Search for the cell housing the specified text and yield its (x, y) center coordinate. 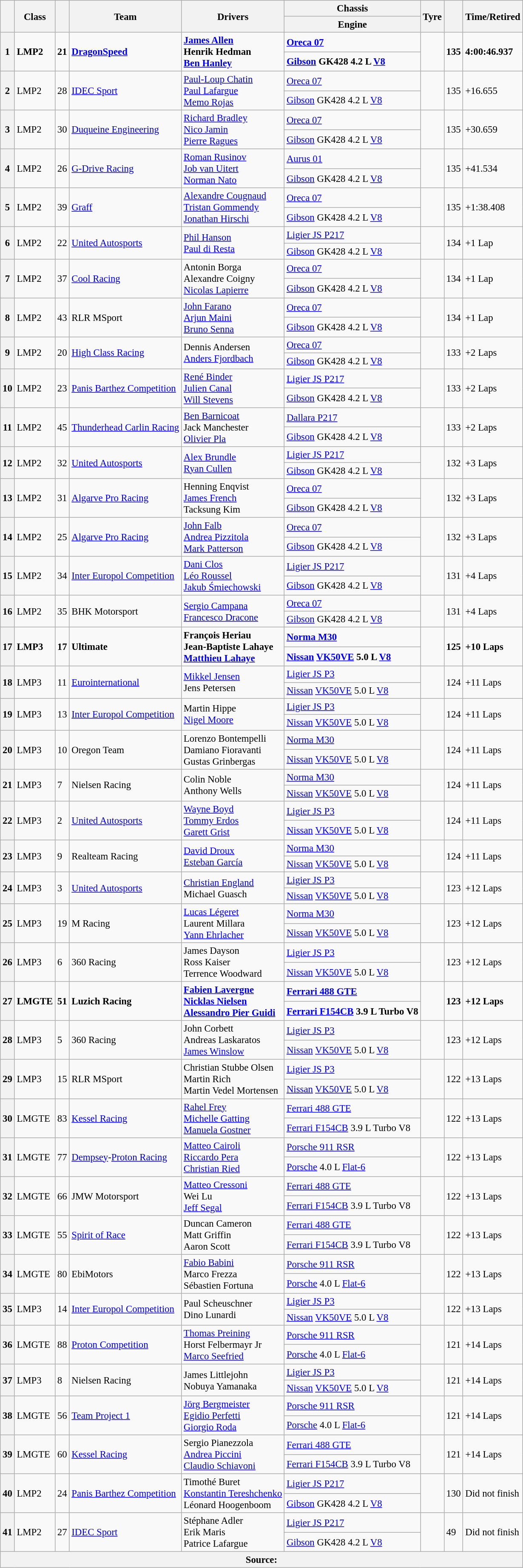
Jörg Bergmeister Egidio Perfetti Giorgio Roda (233, 1416)
G-Drive Racing (125, 169)
Lorenzo Bontempelli Damiano Fioravanti Gustas Grinbergas (233, 750)
Christian England Michael Guasch (233, 888)
Cool Racing (125, 278)
François Heriau Jean-Baptiste Lahaye Matthieu Lahaye (233, 647)
43 (62, 318)
Tyre (432, 16)
16 (8, 611)
John Farano Arjun Maini Bruno Senna (233, 318)
29 (8, 1079)
18 (8, 683)
Lucas Légeret Laurent Millara Yann Ehrlacher (233, 924)
66 (62, 1196)
Matteo Cressoni Wei Lu Jeff Segal (233, 1196)
33 (8, 1235)
EbiMotors (125, 1274)
Oregon Team (125, 750)
55 (62, 1235)
Fabien Lavergne Nicklas Nielsen Alessandro Pier Guidi (233, 1001)
1 (8, 52)
Antonin Borga Alexandre Coigny Nicolas Lapierre (233, 278)
Eurointernational (125, 683)
4 (8, 169)
77 (62, 1157)
Timothé Buret Konstantin Tereshchenko Léonard Hoogenboom (233, 1494)
40 (8, 1494)
Time/Retired (493, 16)
4:00:46.937 (493, 52)
+16.655 (493, 91)
James Allen Henrik Hedman Ben Hanley (233, 52)
Alex Brundle Ryan Cullen (233, 462)
Team (125, 16)
Duncan Cameron Matt Griffin Aaron Scott (233, 1235)
Dempsey-Proton Racing (125, 1157)
Team Project 1 (125, 1416)
Sergio Pianezzola Andrea Piccini Claudio Schiavoni (233, 1455)
Thomas Preining Horst Felbermayr Jr Marco Seefried (233, 1345)
56 (62, 1416)
Rahel Frey Michelle Gatting Manuela Gostner (233, 1118)
Paul Scheuschner Dino Lunardi (233, 1309)
Sergio Campana Francesco Dracone (233, 611)
John Corbett Andreas Laskaratos James Winslow (233, 1041)
Richard Bradley Nico Jamin Pierre Ragues (233, 130)
Aurus 01 (352, 159)
36 (8, 1345)
60 (62, 1455)
Ultimate (125, 647)
Ben Barnicoat Jack Manchester Olivier Pla (233, 427)
Dallara P217 (352, 417)
Alexandre Cougnaud Tristan Gommendy Jonathan Hirschi (233, 207)
38 (8, 1416)
Proton Competition (125, 1345)
Wayne Boyd Tommy Erdos Garett Grist (233, 821)
Phil Hanson Paul di Resta (233, 243)
Class (35, 16)
James Dayson Ross Kaiser Terrence Woodward (233, 962)
JMW Motorsport (125, 1196)
Paul-Loup Chatin Paul Lafargue Memo Rojas (233, 91)
High Class Racing (125, 353)
Colin Noble Anthony Wells (233, 785)
Stéphane Adler Erik Maris Patrice Lafargue (233, 1532)
51 (62, 1001)
Fabio Babini Marco Frezza Sébastien Fortuna (233, 1274)
Graff (125, 207)
Mikkel Jensen Jens Petersen (233, 683)
45 (62, 427)
Dennis Andersen Anders Fjordbach (233, 353)
Henning Enqvist James French Tacksung Kim (233, 498)
41 (8, 1532)
Matteo Cairoli Riccardo Pera Christian Ried (233, 1157)
Duqueine Engineering (125, 130)
12 (8, 462)
BHK Motorsport (125, 611)
René Binder Julien Canal Will Stevens (233, 388)
Dani Clos Léo Roussel Jakub Śmiechowski (233, 576)
Luzich Racing (125, 1001)
49 (453, 1532)
Source: (261, 1560)
Martin Hippe Nigel Moore (233, 714)
88 (62, 1345)
+10 Laps (493, 647)
+30.659 (493, 130)
125 (453, 647)
+41.534 (493, 169)
Chassis (352, 9)
M Racing (125, 924)
John Falb Andrea Pizzitola Mark Patterson (233, 537)
DragonSpeed (125, 52)
Engine (352, 25)
Realteam Racing (125, 856)
+1:38.408 (493, 207)
James Littlejohn Nobuya Yamanaka (233, 1380)
Drivers (233, 16)
83 (62, 1118)
130 (453, 1494)
Christian Stubbe Olsen Martin Rich Martin Vedel Mortensen (233, 1079)
Thunderhead Carlin Racing (125, 427)
David Droux Esteban García (233, 856)
Spirit of Race (125, 1235)
80 (62, 1274)
Roman Rusinov Job van Uitert Norman Nato (233, 169)
